From the cell containing the given text, extract its center point as (X, Y) coordinate. 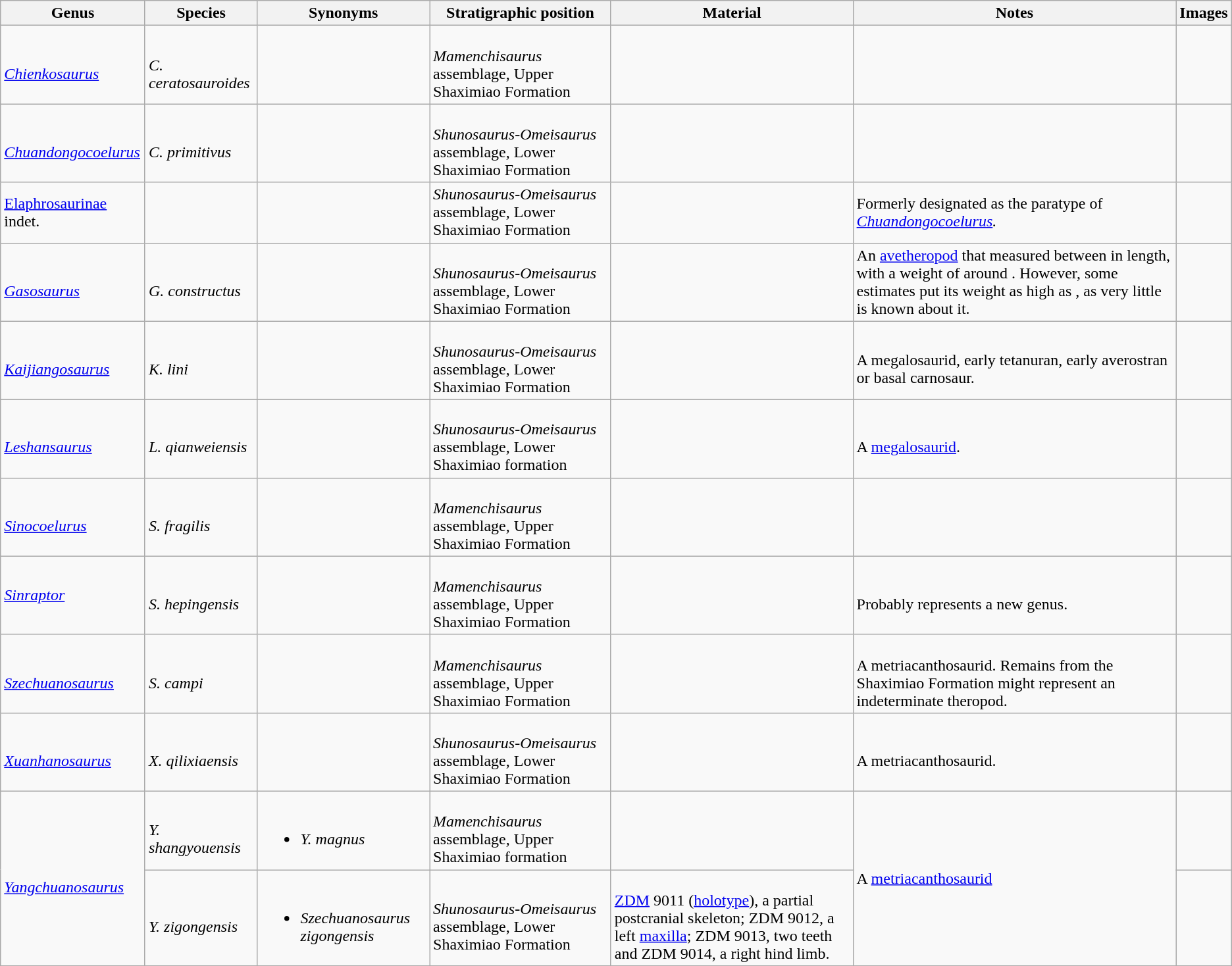
Elaphrosaurinae indet. (73, 213)
S. campi (201, 674)
A metriacanthosaurid. Remains from the Shaximiao Formation might represent an indeterminate theropod. (1015, 674)
Y. magnus (344, 830)
Species (201, 13)
Szechuanosaurus (73, 674)
Formerly designated as the paratype of Chuandongocoelurus. (1015, 213)
Chuandongocoelurus (73, 143)
A metriacanthosaurid (1015, 878)
A metriacanthosaurid. (1015, 751)
C. ceratosauroides (201, 64)
Y. shangyouensis (201, 830)
Genus (73, 13)
Material (732, 13)
Leshansaurus (73, 438)
Y. zigongensis (201, 918)
S. hepingensis (201, 595)
L. qianweiensis (201, 438)
Notes (1015, 13)
Szechuanosaurus zigongensis (344, 918)
Gasosaurus (73, 282)
G. constructus (201, 282)
S. fragilis (201, 517)
Synonyms (344, 13)
Mamenchisaurus assemblage, Upper Shaximiao formation (521, 830)
Kaijiangosaurus (73, 361)
C. primitivus (201, 143)
Yangchuanosaurus (73, 878)
Xuanhanosaurus (73, 751)
Probably represents a new genus. (1015, 595)
A megalosaurid. (1015, 438)
Stratigraphic position (521, 13)
ZDM 9011 (holotype), a partial postcranial skeleton; ZDM 9012, a left maxilla; ZDM 9013, two teeth and ZDM 9014, a right hind limb. (732, 918)
Sinraptor (73, 595)
Sinocoelurus (73, 517)
X. qilixiaensis (201, 751)
Chienkosaurus (73, 64)
K. lini (201, 361)
Images (1204, 13)
Shunosaurus-Omeisaurus assemblage, Lower Shaximiao formation (521, 438)
A megalosaurid, early tetanuran, early averostran or basal carnosaur. (1015, 361)
